Determine the [x, y] coordinate at the center of the cell enclosing the given text.  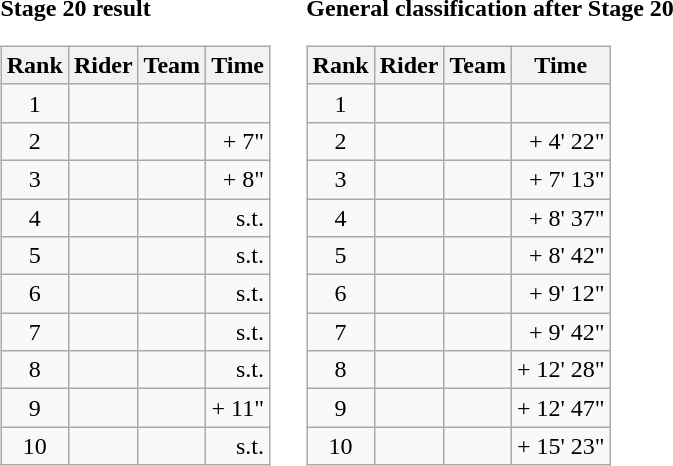
+ 12' 47" [560, 408]
+ 7' 13" [560, 179]
+ 8' 42" [560, 256]
+ 12' 28" [560, 370]
+ 11" [238, 408]
+ 8' 37" [560, 217]
+ 9' 12" [560, 294]
+ 4' 22" [560, 141]
+ 9' 42" [560, 332]
+ 7" [238, 141]
+ 15' 23" [560, 446]
+ 8" [238, 179]
